Find where the given text appears and provide that cell's center as [X, Y] coordinate. 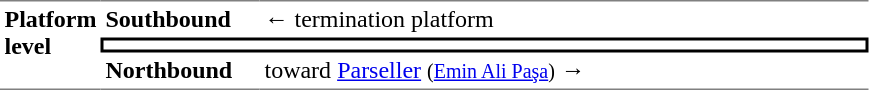
← termination platform [564, 19]
Platform level [50, 45]
toward Parseller (Emin Ali Paşa) → [564, 71]
Northbound [180, 71]
Southbound [180, 19]
